Pinpoint the cell where the given text exists, returning its (X, Y) midpoint coordinate. 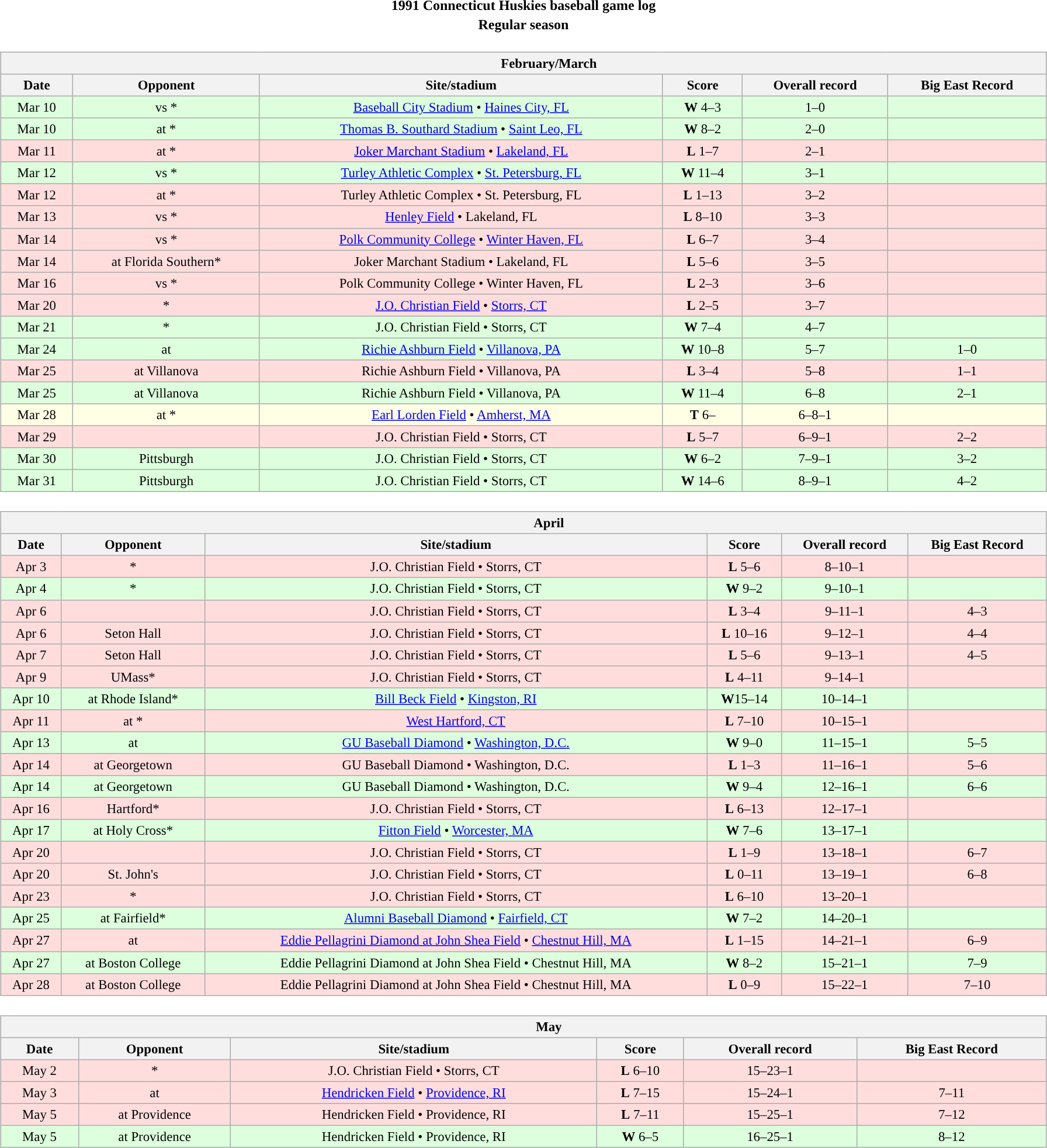
Apr 10 (32, 699)
Hartford* (133, 808)
16–25–1 (770, 1136)
13–17–1 (844, 831)
2–2 (967, 437)
L 7–15 (640, 1092)
L 1–15 (744, 940)
L 10–16 (744, 633)
3–4 (815, 239)
L 1–3 (744, 765)
Apr 3 (32, 567)
6–9 (977, 940)
Apr 13 (32, 743)
9–10–1 (844, 589)
April (523, 523)
7–9–1 (815, 459)
4–3 (977, 611)
T 6– (702, 415)
5–8 (815, 371)
L 1–13 (702, 195)
5–5 (977, 743)
Alumni Baseball Diamond • Fairfield, CT (456, 918)
Apr 9 (32, 677)
W 7–6 (744, 831)
15–21–1 (844, 963)
Mar 11 (37, 151)
Bill Beck Field • Kingston, RI (456, 699)
L 2–3 (702, 283)
W 4–3 (702, 107)
Apr 7 (32, 655)
L 2–5 (702, 305)
February/March (523, 63)
13–18–1 (844, 853)
W 10–8 (702, 349)
Thomas B. Southard Stadium • Saint Leo, FL (461, 129)
Apr 16 (32, 808)
W 14–6 (702, 481)
W 9–2 (744, 589)
4–7 (815, 327)
L 0–9 (744, 984)
Mar 20 (37, 305)
5–7 (815, 349)
3–3 (815, 217)
6–6 (977, 787)
L 0–11 (744, 874)
10–14–1 (844, 699)
May (523, 1026)
3–6 (815, 283)
W15–14 (744, 699)
15–22–1 (844, 984)
Apr 17 (32, 831)
W 6–2 (702, 459)
L 1–7 (702, 151)
Mar 24 (37, 349)
13–19–1 (844, 874)
L 6–13 (744, 808)
7–9 (977, 963)
UMass* (133, 677)
13–20–1 (844, 897)
Mar 31 (37, 481)
W 6–5 (640, 1136)
St. John's (133, 874)
Earl Lorden Field • Amherst, MA (461, 415)
L 7–11 (640, 1115)
9–12–1 (844, 633)
L 6–7 (702, 239)
10–15–1 (844, 721)
11–16–1 (844, 765)
W 7–4 (702, 327)
at Holy Cross* (133, 831)
L 5–7 (702, 437)
Apr 23 (32, 897)
15–24–1 (770, 1092)
11–15–1 (844, 743)
May 2 (40, 1070)
9–14–1 (844, 677)
3–7 (815, 305)
Baseball City Stadium • Haines City, FL (461, 107)
L 8–10 (702, 217)
Apr 4 (32, 589)
6–9–1 (815, 437)
8–12 (951, 1136)
3–5 (815, 261)
7–10 (977, 984)
6–8–1 (815, 415)
at Rhode Island* (133, 699)
West Hartford, CT (456, 721)
12–16–1 (844, 787)
1–1 (967, 371)
8–10–1 (844, 567)
6–7 (977, 853)
W 9–0 (744, 743)
Mar 16 (37, 283)
15–25–1 (770, 1115)
Mar 21 (37, 327)
L 4–11 (744, 677)
L 1–9 (744, 853)
Henley Field • Lakeland, FL (461, 217)
9–13–1 (844, 655)
Mar 29 (37, 437)
5–6 (977, 765)
Mar 13 (37, 217)
14–21–1 (844, 940)
Mar 28 (37, 415)
15–23–1 (770, 1070)
W 7–2 (744, 918)
at Fairfield* (133, 918)
4–5 (977, 655)
W 9–4 (744, 787)
3–1 (815, 173)
9–11–1 (844, 611)
Apr 28 (32, 984)
8–9–1 (815, 481)
4–2 (967, 481)
2–0 (815, 129)
Mar 30 (37, 459)
4–4 (977, 633)
7–11 (951, 1092)
L 7–10 (744, 721)
Fitton Field • Worcester, MA (456, 831)
12–17–1 (844, 808)
Apr 25 (32, 918)
May 3 (40, 1092)
at Florida Southern* (166, 261)
Apr 11 (32, 721)
14–20–1 (844, 918)
7–12 (951, 1115)
